Determine the [X, Y] coordinate at the center of the cell enclosing the given text.  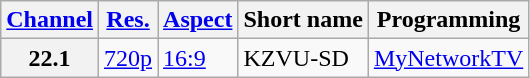
720p [128, 58]
22.1 [50, 58]
MyNetworkTV [448, 58]
KZVU-SD [303, 58]
Res. [128, 20]
Programming [448, 20]
16:9 [198, 58]
Aspect [198, 20]
Short name [303, 20]
Channel [50, 20]
